Return [x, y] of the center of cell containing provided text 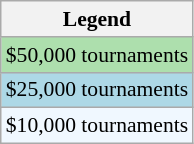
Legend [97, 19]
$25,000 tournaments [97, 90]
$10,000 tournaments [97, 126]
$50,000 tournaments [97, 55]
